Identify which cell holds the provided text, then report its [x, y] central coordinate. 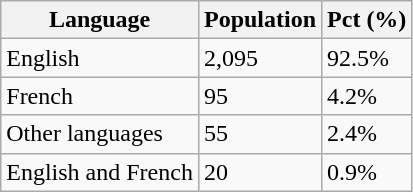
Population [260, 20]
95 [260, 96]
2,095 [260, 58]
55 [260, 134]
92.5% [367, 58]
Other languages [100, 134]
English and French [100, 172]
Language [100, 20]
4.2% [367, 96]
French [100, 96]
20 [260, 172]
2.4% [367, 134]
English [100, 58]
0.9% [367, 172]
Pct (%) [367, 20]
